Extract the [X, Y] coordinate from the center of the cell holding the provided text.  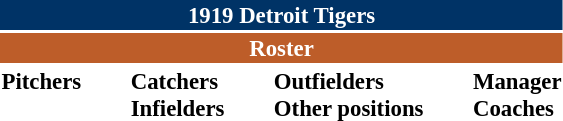
1919 Detroit Tigers [282, 15]
Roster [282, 48]
